Return [X, Y] of the center of cell containing provided text 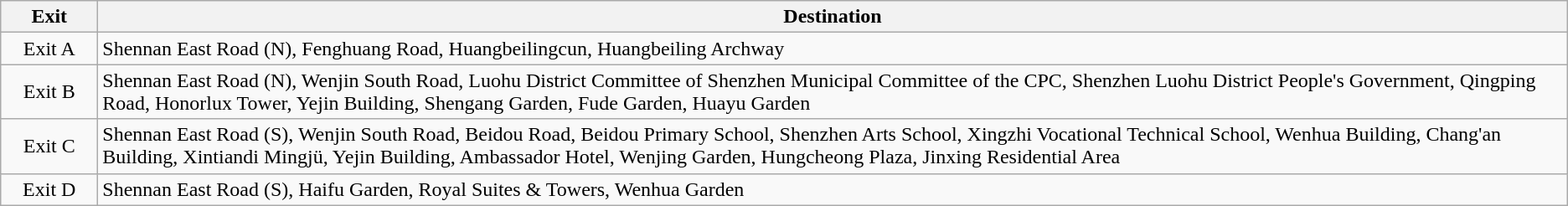
Exit C [49, 146]
Exit [49, 17]
Exit B [49, 92]
Shennan East Road (S), Haifu Garden, Royal Suites & Towers, Wenhua Garden [833, 189]
Exit D [49, 189]
Destination [833, 17]
Exit A [49, 49]
Shennan East Road (N), Fenghuang Road, Huangbeilingcun, Huangbeiling Archway [833, 49]
